From the cell containing the given text, extract its center point as (x, y) coordinate. 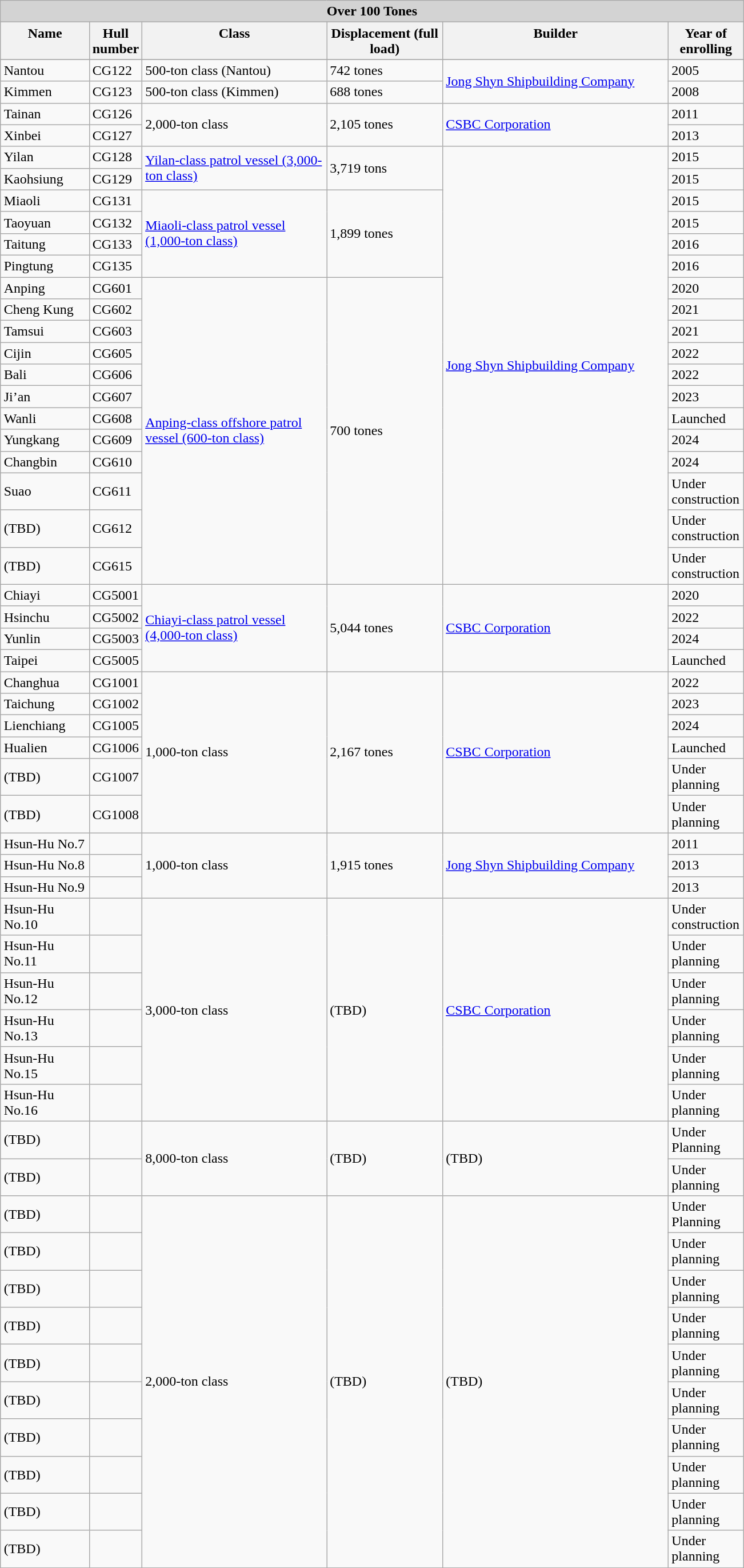
Kaohsiung (45, 179)
CG127 (115, 135)
CG610 (115, 462)
CG1001 (115, 682)
Hsun-Hu No.12 (45, 991)
Miaoli-class patrol vessel (1,000-ton class) (234, 233)
Xinbei (45, 135)
Wanli (45, 418)
Pingtung (45, 266)
Year of enrolling (706, 41)
Name (45, 41)
CG133 (115, 244)
CG607 (115, 397)
Yunlin (45, 639)
CG131 (115, 201)
Taoyuan (45, 222)
CG603 (115, 332)
Cijin (45, 353)
CG605 (115, 353)
CG1006 (115, 748)
Hsun-Hu No.11 (45, 953)
Chiayi-class patrol vessel (4,000-ton class) (234, 628)
Taitung (45, 244)
Displacement (full load) (385, 41)
Hull number (115, 41)
CG611 (115, 492)
1,899 tones (385, 233)
CG1008 (115, 814)
CG122 (115, 70)
CG5002 (115, 617)
Hsun-Hu No.9 (45, 887)
Hualien (45, 748)
2,105 tones (385, 125)
Anping-class offshore patrol vessel (600-ton class) (234, 430)
Over 100 Tones (372, 11)
Hsun-Hu No.8 (45, 865)
Cheng Kung (45, 310)
CG609 (115, 440)
Bali (45, 375)
Tainan (45, 114)
Yilan (45, 157)
Taichung (45, 704)
CG615 (115, 566)
CG1002 (115, 704)
1,915 tones (385, 865)
Ji’an (45, 397)
CG602 (115, 310)
Hsun-Hu No.13 (45, 1028)
Kimmen (45, 92)
Tamsui (45, 332)
Lienchiang (45, 726)
5,044 tones (385, 628)
Chiayi (45, 595)
CG5003 (115, 639)
CG1005 (115, 726)
700 tones (385, 430)
CG606 (115, 375)
CG601 (115, 288)
Yungkang (45, 440)
CG5005 (115, 660)
Taipei (45, 660)
742 tones (385, 70)
CG135 (115, 266)
2,167 tones (385, 752)
Anping (45, 288)
Class (234, 41)
3,000-ton class (234, 1010)
CG612 (115, 528)
CG1007 (115, 777)
500-ton class (Kimmen) (234, 92)
500-ton class (Nantou) (234, 70)
CG132 (115, 222)
Hsun-Hu No.15 (45, 1066)
CG5001 (115, 595)
2008 (706, 92)
CG128 (115, 157)
Changbin (45, 462)
CG126 (115, 114)
688 tones (385, 92)
CG129 (115, 179)
Hsun-Hu No.7 (45, 844)
Miaoli (45, 201)
Yilan-class patrol vessel (3,000-ton class) (234, 168)
CG608 (115, 418)
2005 (706, 70)
Changhua (45, 682)
Hsinchu (45, 617)
Hsun-Hu No.10 (45, 917)
CG123 (115, 92)
Nantou (45, 70)
Suao (45, 492)
3,719 tons (385, 168)
Builder (555, 41)
8,000-ton class (234, 1158)
Hsun-Hu No.16 (45, 1102)
